Find where the given text appears and provide that cell's center as [x, y] coordinate. 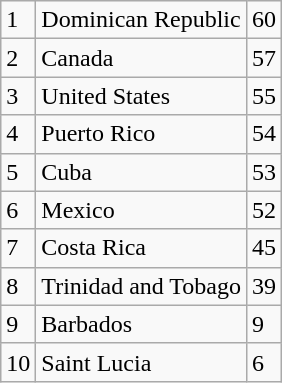
5 [18, 172]
4 [18, 134]
53 [264, 172]
Mexico [142, 210]
55 [264, 96]
54 [264, 134]
8 [18, 286]
3 [18, 96]
Canada [142, 58]
39 [264, 286]
Dominican Republic [142, 20]
2 [18, 58]
10 [18, 362]
Puerto Rico [142, 134]
Cuba [142, 172]
60 [264, 20]
Trinidad and Tobago [142, 286]
Costa Rica [142, 248]
7 [18, 248]
United States [142, 96]
Barbados [142, 324]
57 [264, 58]
1 [18, 20]
52 [264, 210]
Saint Lucia [142, 362]
45 [264, 248]
